Return [X, Y] of the center of cell containing provided text 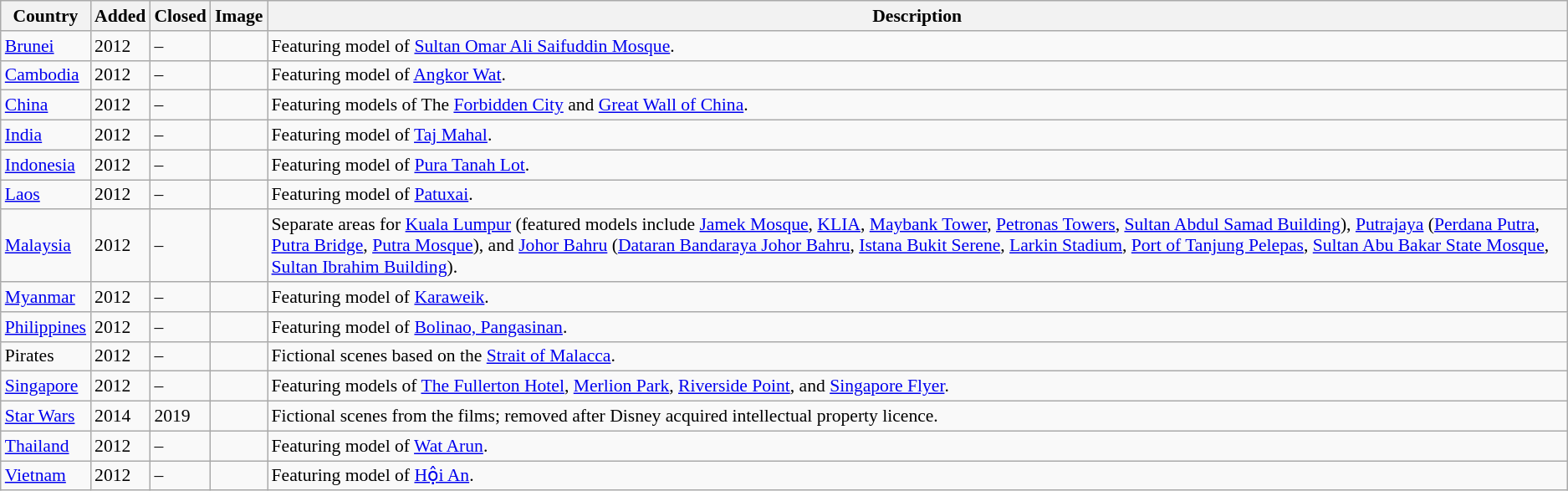
Added [120, 16]
Cambodia [45, 75]
Description [917, 16]
Country [45, 16]
Thailand [45, 446]
Featuring models of The Fullerton Hotel, Merlion Park, Riverside Point, and Singapore Flyer. [917, 386]
Image [239, 16]
Malaysia [45, 246]
Laos [45, 195]
Featuring model of Bolinao, Pangasinan. [917, 327]
Philippines [45, 327]
2019 [180, 417]
Fictional scenes based on the Strait of Malacca. [917, 356]
Featuring model of Taj Mahal. [917, 136]
Featuring models of The Forbidden City and Great Wall of China. [917, 105]
Featuring model of Patuxai. [917, 195]
Vietnam [45, 476]
Star Wars [45, 417]
Myanmar [45, 297]
Singapore [45, 386]
Pirates [45, 356]
Featuring model of Hội An. [917, 476]
Brunei [45, 46]
Featuring model of Karaweik. [917, 297]
Featuring model of Sultan Omar Ali Saifuddin Mosque. [917, 46]
India [45, 136]
Featuring model of Angkor Wat. [917, 75]
Fictional scenes from the films; removed after Disney acquired intellectual property licence. [917, 417]
Featuring model of Wat Arun. [917, 446]
Closed [180, 16]
Featuring model of Pura Tanah Lot. [917, 165]
Indonesia [45, 165]
China [45, 105]
2014 [120, 417]
